Locate the cell with the specified text and output its (x, y) center coordinate. 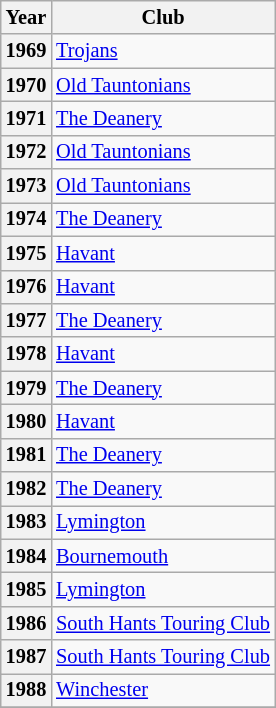
1982 (26, 489)
1975 (26, 253)
1983 (26, 522)
1977 (26, 320)
Club (163, 17)
1978 (26, 354)
1980 (26, 421)
Year (26, 17)
1979 (26, 388)
1973 (26, 186)
1984 (26, 556)
1981 (26, 455)
1988 (26, 690)
Trojans (163, 51)
1971 (26, 118)
1985 (26, 589)
Bournemouth (163, 556)
1974 (26, 219)
Winchester (163, 690)
1969 (26, 51)
1987 (26, 657)
1972 (26, 152)
1970 (26, 85)
1986 (26, 623)
1976 (26, 287)
